Provide the (x, y) coordinate of the cell's center where the given text is located.  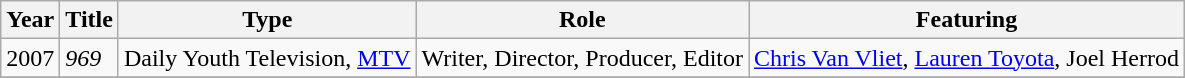
969 (90, 58)
Chris Van Vliet, Lauren Toyota, Joel Herrod (966, 58)
2007 (30, 58)
Title (90, 20)
Type (267, 20)
Daily Youth Television, MTV (267, 58)
Role (582, 20)
Year (30, 20)
Writer, Director, Producer, Editor (582, 58)
Featuring (966, 20)
